Find where the given text appears and provide that cell's center as [X, Y] coordinate. 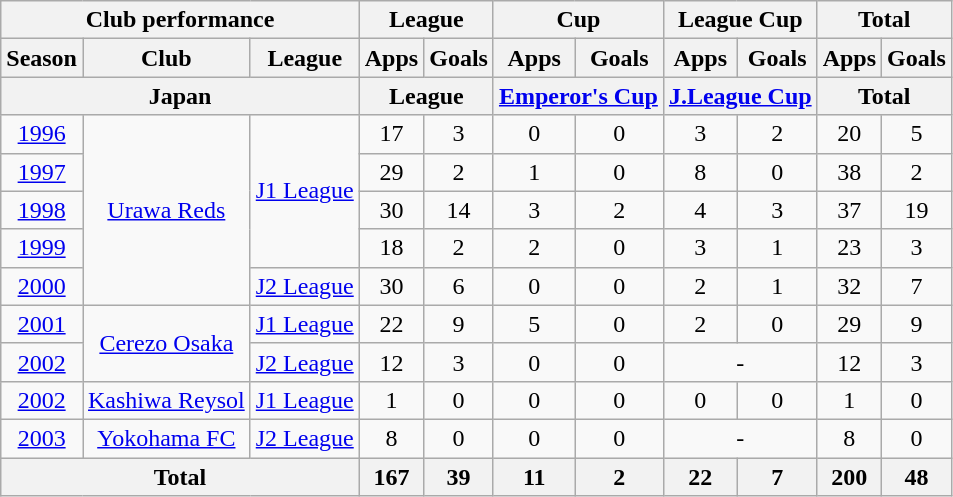
18 [391, 248]
1998 [42, 210]
32 [849, 286]
23 [849, 248]
Kashiwa Reysol [166, 400]
1999 [42, 248]
1996 [42, 134]
2001 [42, 324]
167 [391, 477]
4 [700, 210]
6 [459, 286]
2003 [42, 438]
Japan [180, 96]
200 [849, 477]
38 [849, 172]
1997 [42, 172]
Club [166, 58]
Cup [578, 20]
14 [459, 210]
48 [917, 477]
Season [42, 58]
20 [849, 134]
19 [917, 210]
37 [849, 210]
Emperor's Cup [578, 96]
Urawa Reds [166, 210]
League Cup [740, 20]
17 [391, 134]
Yokohama FC [166, 438]
Cerezo Osaka [166, 343]
J.League Cup [740, 96]
Club performance [180, 20]
11 [534, 477]
39 [459, 477]
2000 [42, 286]
